For the text-containing cell, return its midpoint in [x, y] coordinate format. 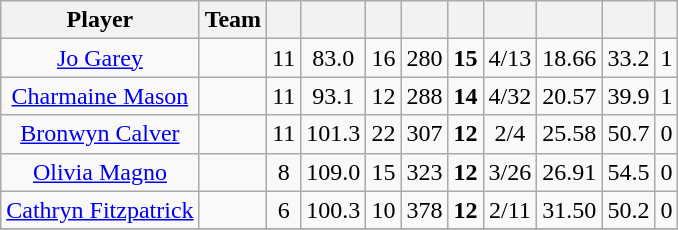
6 [284, 210]
54.5 [628, 172]
39.9 [628, 96]
288 [424, 96]
18.66 [570, 58]
2/11 [510, 210]
50.2 [628, 210]
50.7 [628, 134]
Player [100, 20]
26.91 [570, 172]
16 [384, 58]
Bronwyn Calver [100, 134]
3/26 [510, 172]
Charmaine Mason [100, 96]
93.1 [334, 96]
Cathryn Fitzpatrick [100, 210]
83.0 [334, 58]
2/4 [510, 134]
10 [384, 210]
307 [424, 134]
100.3 [334, 210]
378 [424, 210]
22 [384, 134]
8 [284, 172]
14 [466, 96]
101.3 [334, 134]
Jo Garey [100, 58]
Olivia Magno [100, 172]
323 [424, 172]
4/13 [510, 58]
20.57 [570, 96]
25.58 [570, 134]
31.50 [570, 210]
Team [233, 20]
4/32 [510, 96]
33.2 [628, 58]
280 [424, 58]
109.0 [334, 172]
